Output the [X, Y] coordinate of the center of the cell containing the given text.  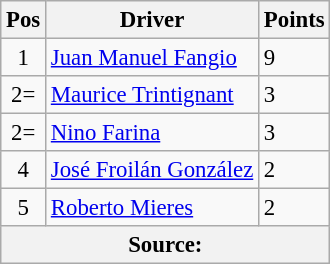
Driver [152, 20]
5 [24, 208]
José Froilán González [152, 170]
Nino Farina [152, 133]
9 [294, 58]
Pos [24, 20]
Roberto Mieres [152, 208]
Maurice Trintignant [152, 95]
Points [294, 20]
Source: [166, 245]
4 [24, 170]
1 [24, 58]
Juan Manuel Fangio [152, 58]
